Search for the cell housing the specified text and yield its [x, y] center coordinate. 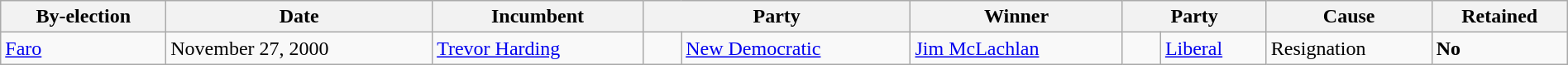
Faro [84, 48]
Liberal [1213, 48]
Resignation [1349, 48]
Retained [1499, 17]
Cause [1349, 17]
Incumbent [538, 17]
New Democratic [796, 48]
By-election [84, 17]
Date [299, 17]
Jim McLachlan [1016, 48]
November 27, 2000 [299, 48]
No [1499, 48]
Winner [1016, 17]
Trevor Harding [538, 48]
